Find where the given text appears and provide that cell's center as [x, y] coordinate. 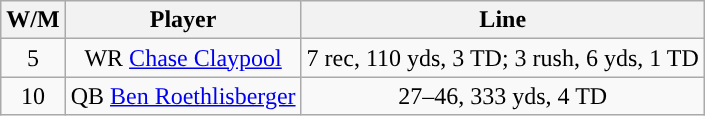
Player [183, 20]
QB Ben Roethlisberger [183, 96]
27–46, 333 yds, 4 TD [502, 96]
5 [33, 58]
10 [33, 96]
W/M [33, 20]
Line [502, 20]
7 rec, 110 yds, 3 TD; 3 rush, 6 yds, 1 TD [502, 58]
WR Chase Claypool [183, 58]
